Detect which cell encompasses the target text, then output its [x, y] center coordinate. 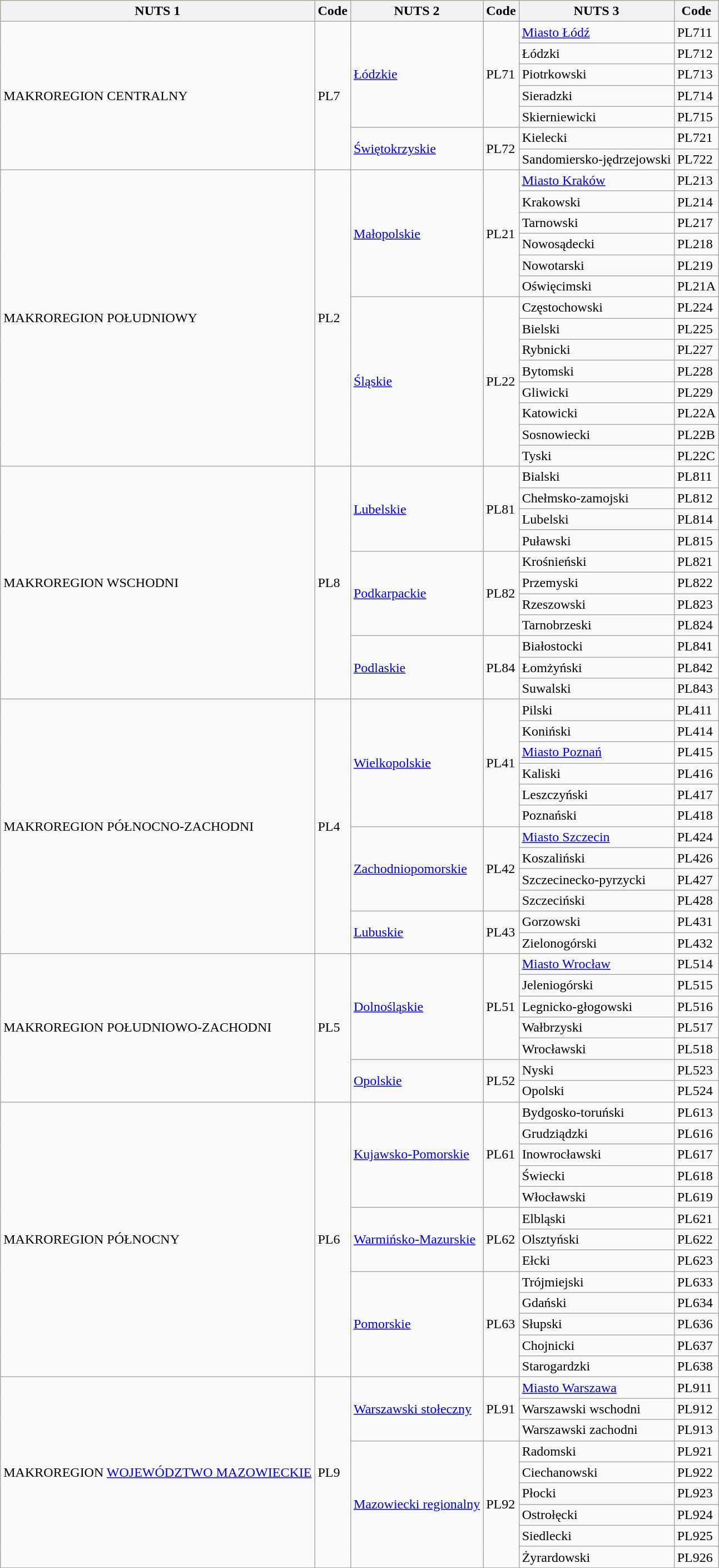
PL225 [696, 329]
NUTS 3 [596, 11]
Trójmiejski [596, 1281]
PL81 [501, 509]
PL62 [501, 1239]
PL515 [696, 985]
PL427 [696, 879]
Wielkopolskie [416, 763]
PL636 [696, 1324]
PL514 [696, 964]
PL92 [501, 1504]
PL91 [501, 1409]
PL622 [696, 1239]
Żyrardowski [596, 1557]
Lubuskie [416, 932]
Miasto Kraków [596, 180]
MAKROREGION PÓŁNOCNO-ZACHODNI [158, 827]
PL21 [501, 233]
PL621 [696, 1218]
Nowosądecki [596, 244]
Lubelskie [416, 509]
PL431 [696, 921]
PL22B [696, 435]
PL228 [696, 371]
PL713 [696, 75]
Grudziądzki [596, 1133]
Opolski [596, 1091]
Kaliski [596, 773]
PL22A [696, 413]
PL219 [696, 265]
PL71 [501, 75]
PL432 [696, 943]
Bialski [596, 477]
Warszawski wschodni [596, 1409]
Sieradzki [596, 96]
Oświęcimski [596, 287]
Ełcki [596, 1260]
PL925 [696, 1536]
PL518 [696, 1049]
PL921 [696, 1451]
PL811 [696, 477]
PL617 [696, 1155]
Krośnieński [596, 561]
PL417 [696, 795]
PL2 [333, 318]
Skierniewicki [596, 117]
Tarnowski [596, 223]
Koszaliński [596, 858]
Warszawski stołeczny [416, 1409]
PL715 [696, 117]
Dolnośląskie [416, 1007]
PL42 [501, 869]
Świętokrzyskie [416, 149]
PL911 [696, 1388]
Wrocławski [596, 1049]
PL52 [501, 1081]
MAKROREGION WOJEWÓDZTWO MAZOWIECKIE [158, 1472]
Miasto Szczecin [596, 837]
Suwalski [596, 689]
Zielonogórski [596, 943]
PL814 [696, 519]
PL21A [696, 287]
Łomżyński [596, 668]
PL61 [501, 1155]
MAKROREGION POŁUDNIOWY [158, 318]
MAKROREGION WSCHODNI [158, 583]
Słupski [596, 1324]
Radomski [596, 1451]
PL926 [696, 1557]
Siedlecki [596, 1536]
Jeleniogórski [596, 985]
PL22 [501, 382]
PL424 [696, 837]
Katowicki [596, 413]
PL923 [696, 1493]
PL9 [333, 1472]
PL913 [696, 1430]
PL613 [696, 1112]
Chełmsko-zamojski [596, 498]
Nyski [596, 1070]
PL823 [696, 604]
PL82 [501, 593]
PL912 [696, 1409]
Krakowski [596, 201]
PL51 [501, 1007]
Lubelski [596, 519]
PL218 [696, 244]
Podlaskie [416, 668]
NUTS 2 [416, 11]
PL638 [696, 1367]
PL227 [696, 350]
PL841 [696, 647]
Gliwicki [596, 392]
PL634 [696, 1303]
PL924 [696, 1515]
Tyski [596, 456]
PL616 [696, 1133]
Wałbrzyski [596, 1028]
Płocki [596, 1493]
PL72 [501, 149]
Inowrocławski [596, 1155]
Łódzkie [416, 75]
Chojnicki [596, 1345]
MAKROREGION PÓŁNOCNY [158, 1240]
Przemyski [596, 583]
PL722 [696, 159]
PL22C [696, 456]
Mazowiecki regionalny [416, 1504]
MAKROREGION CENTRALNY [158, 96]
Bielski [596, 329]
Częstochowski [596, 308]
Włocławski [596, 1197]
Kujawsko-Pomorskie [416, 1155]
PL721 [696, 138]
PL63 [501, 1324]
PL623 [696, 1260]
Bydgosko-toruński [596, 1112]
Sandomiersko-jędrzejowski [596, 159]
PL824 [696, 625]
Legnicko-głogowski [596, 1007]
PL523 [696, 1070]
Tarnobrzeski [596, 625]
PL8 [333, 583]
MAKROREGION POŁUDNIOWO-ZACHODNI [158, 1028]
PL822 [696, 583]
PL411 [696, 710]
PL711 [696, 32]
Miasto Poznań [596, 752]
Olsztyński [596, 1239]
Pomorskie [416, 1324]
Warmińsko-Mazurskie [416, 1239]
Kielecki [596, 138]
Gorzowski [596, 921]
PL714 [696, 96]
Miasto Warszawa [596, 1388]
PL821 [696, 561]
Śląskie [416, 382]
Miasto Wrocław [596, 964]
PL416 [696, 773]
PL43 [501, 932]
Nowotarski [596, 265]
Ostrołęcki [596, 1515]
Małopolskie [416, 233]
Szczecinecko-pyrzycki [596, 879]
Starogardzki [596, 1367]
PL84 [501, 668]
Białostocki [596, 647]
PL637 [696, 1345]
PL214 [696, 201]
PL618 [696, 1176]
PL229 [696, 392]
PL426 [696, 858]
PL6 [333, 1240]
Puławski [596, 540]
PL517 [696, 1028]
PL843 [696, 689]
Miasto Łódź [596, 32]
Ciechanowski [596, 1472]
PL516 [696, 1007]
Warszawski zachodni [596, 1430]
Opolskie [416, 1081]
Koniński [596, 731]
Rzeszowski [596, 604]
PL712 [696, 53]
Leszczyński [596, 795]
PL633 [696, 1281]
Gdański [596, 1303]
PL812 [696, 498]
PL414 [696, 731]
Łódzki [596, 53]
Pilski [596, 710]
Zachodniopomorskie [416, 869]
Poznański [596, 816]
PL217 [696, 223]
Sosnowiecki [596, 435]
PL224 [696, 308]
Świecki [596, 1176]
PL415 [696, 752]
PL7 [333, 96]
PL619 [696, 1197]
NUTS 1 [158, 11]
PL5 [333, 1028]
Szczeciński [596, 900]
PL922 [696, 1472]
PL213 [696, 180]
PL524 [696, 1091]
PL842 [696, 668]
Bytomski [596, 371]
Podkarpackie [416, 593]
PL41 [501, 763]
Piotrkowski [596, 75]
PL428 [696, 900]
PL418 [696, 816]
Rybnicki [596, 350]
PL4 [333, 827]
Elbląski [596, 1218]
PL815 [696, 540]
